Identify which cell holds the provided text, then report its (x, y) central coordinate. 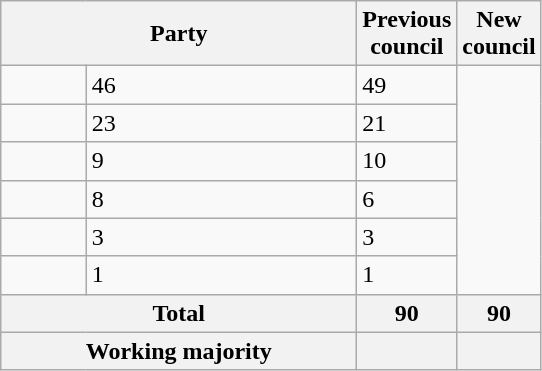
21 (407, 123)
8 (222, 199)
Party (179, 34)
49 (407, 85)
23 (222, 123)
9 (222, 161)
Previous council (407, 34)
46 (222, 85)
6 (407, 199)
10 (407, 161)
New council (499, 34)
Total (179, 313)
Working majority (179, 351)
